Pinpoint the cell where the given text exists, returning its (x, y) midpoint coordinate. 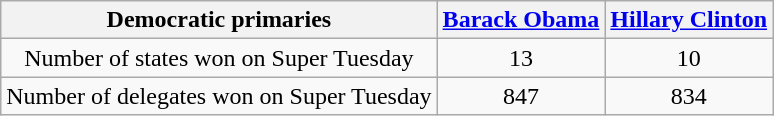
847 (521, 96)
Hillary Clinton (689, 20)
834 (689, 96)
13 (521, 58)
Number of delegates won on Super Tuesday (219, 96)
Democratic primaries (219, 20)
Number of states won on Super Tuesday (219, 58)
10 (689, 58)
Barack Obama (521, 20)
